From the cell containing the given text, extract its center point as (x, y) coordinate. 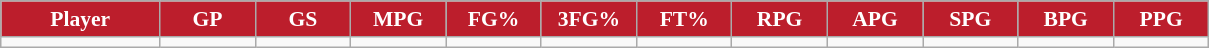
PPG (1161, 19)
GP (208, 19)
APG (874, 19)
FT% (684, 19)
Player (80, 19)
3FG% (588, 19)
RPG (780, 19)
GS (302, 19)
BPG (1066, 19)
FG% (494, 19)
SPG (970, 19)
MPG (398, 19)
